From the cell containing the given text, extract its center point as [X, Y] coordinate. 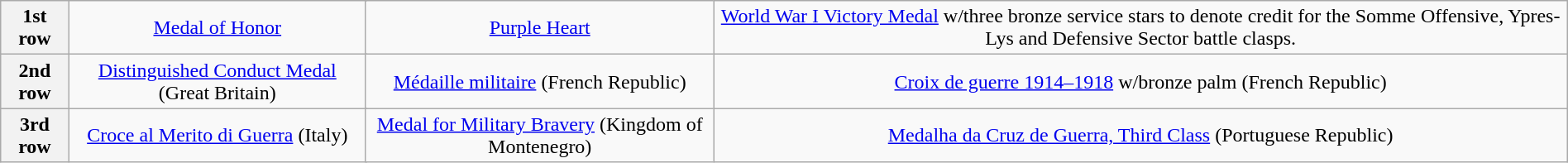
Medalha da Cruz de Guerra, Third Class (Portuguese Republic) [1140, 136]
Distinguished Conduct Medal (Great Britain) [217, 81]
Medal for Military Bravery (Kingdom of Montenegro) [539, 136]
2nd row [35, 81]
Médaille militaire (French Republic) [539, 81]
World War I Victory Medal w/three bronze service stars to denote credit for the Somme Offensive, Ypres-Lys and Defensive Sector battle clasps. [1140, 28]
Croce al Merito di Guerra (Italy) [217, 136]
Medal of Honor [217, 28]
Croix de guerre 1914–1918 w/bronze palm (French Republic) [1140, 81]
1st row [35, 28]
3rd row [35, 136]
Purple Heart [539, 28]
